Identify which cell holds the provided text, then report its [x, y] central coordinate. 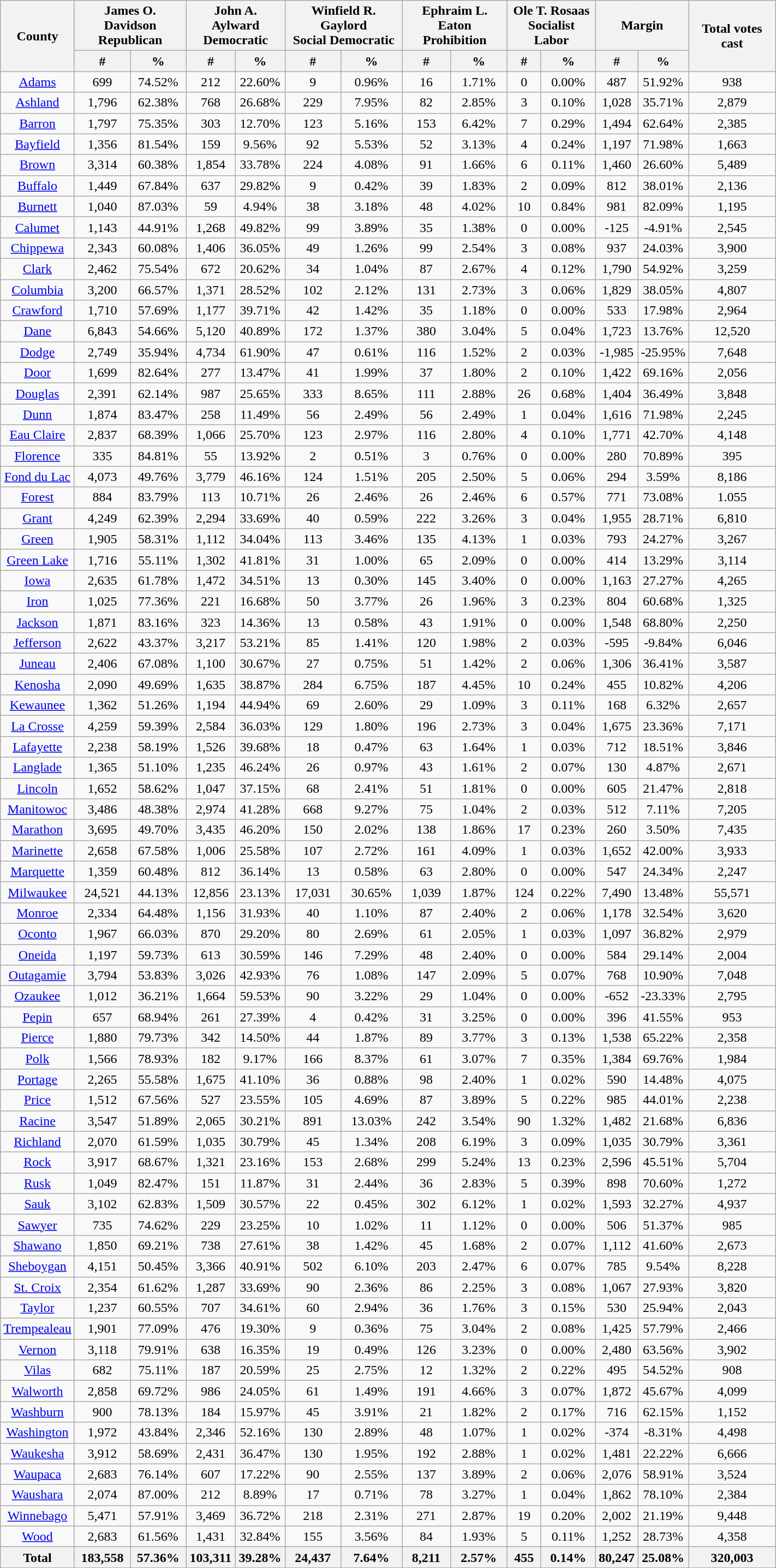
60.48% [158, 871]
506 [617, 1225]
4.66% [479, 1391]
2,406 [102, 664]
1,156 [211, 913]
2.57% [479, 1557]
4,099 [732, 1391]
59 [211, 206]
79.73% [158, 1038]
27 [313, 664]
1,177 [211, 311]
3.23% [479, 1350]
3,114 [732, 560]
55.11% [158, 560]
1.95% [371, 1453]
16 [426, 82]
1,449 [102, 186]
Winnebago [37, 1516]
4,937 [732, 1204]
3.22% [371, 996]
0.13% [569, 1038]
7,205 [732, 809]
7,048 [732, 976]
682 [102, 1370]
120 [426, 643]
41.10% [260, 1079]
8.89% [260, 1495]
77.36% [158, 601]
103,311 [211, 1557]
76 [313, 976]
2,136 [732, 186]
1,422 [617, 373]
502 [313, 1266]
41.55% [664, 1017]
69.76% [664, 1059]
62.39% [158, 518]
716 [617, 1412]
1,796 [102, 103]
2,879 [732, 103]
25 [313, 1370]
29.14% [664, 955]
2,384 [732, 1495]
1,482 [617, 1121]
Chippewa [37, 248]
33.78% [260, 165]
70.89% [664, 456]
4,259 [102, 726]
3,933 [732, 851]
62.64% [664, 123]
Kenosha [37, 685]
9.54% [664, 1266]
Marathon [37, 830]
Racine [37, 1121]
2,974 [211, 809]
6,810 [732, 518]
51.10% [158, 768]
41 [313, 373]
3.18% [371, 206]
2,070 [102, 1142]
2,056 [732, 373]
22.60% [260, 82]
80,247 [617, 1557]
1,195 [732, 206]
57.69% [158, 311]
39.68% [260, 747]
68.94% [158, 1017]
1,194 [211, 705]
530 [617, 1308]
Jefferson [37, 643]
65 [426, 560]
La Crosse [37, 726]
64.48% [158, 913]
44 [313, 1038]
Iron [37, 601]
3,900 [732, 248]
8,186 [732, 477]
1,012 [102, 996]
3,547 [102, 1121]
0.76% [479, 456]
1,512 [102, 1100]
35.71% [664, 103]
1,663 [732, 144]
672 [211, 269]
2,004 [732, 955]
260 [617, 830]
13.47% [260, 373]
Oneida [37, 955]
52.16% [260, 1433]
2,346 [211, 1433]
4,498 [732, 1433]
3,026 [211, 976]
82.64% [158, 373]
Jackson [37, 622]
10.90% [664, 976]
County [37, 36]
3,259 [732, 269]
Marquette [37, 871]
2,584 [211, 726]
2,837 [102, 435]
2.54% [479, 248]
1.64% [479, 747]
83.16% [158, 622]
735 [102, 1225]
168 [617, 705]
1,874 [102, 414]
0.96% [371, 82]
0.39% [569, 1183]
69 [313, 705]
7.29% [371, 955]
62.14% [158, 394]
2.97% [371, 435]
45.67% [664, 1391]
0.71% [371, 1495]
Fond du Lac [37, 477]
1.18% [479, 311]
3,912 [102, 1453]
84 [426, 1536]
3,848 [732, 394]
1,163 [617, 580]
0.68% [569, 394]
74.62% [158, 1225]
2,545 [732, 227]
6,046 [732, 643]
66.03% [158, 934]
1.76% [479, 1308]
Walworth [37, 1391]
183,558 [102, 1557]
3.26% [479, 518]
2,002 [617, 1516]
70.60% [664, 1183]
1.34% [371, 1142]
36.14% [260, 871]
21.19% [664, 1516]
1,862 [617, 1495]
67.56% [158, 1100]
1.26% [371, 248]
Forest [37, 497]
986 [211, 1391]
Calumet [37, 227]
62.15% [664, 1412]
1.02% [371, 1225]
80 [313, 934]
51.92% [664, 82]
6.75% [371, 685]
138 [426, 830]
2.36% [371, 1287]
Wood [37, 1536]
24.05% [260, 1391]
1,143 [102, 227]
1,025 [102, 601]
738 [211, 1245]
Lincoln [37, 788]
4.13% [479, 539]
45.51% [664, 1162]
271 [426, 1516]
0.15% [569, 1308]
1,526 [211, 747]
2.05% [479, 934]
0.75% [371, 664]
512 [617, 809]
5,471 [102, 1516]
78.13% [158, 1412]
28.71% [664, 518]
50 [313, 601]
1,566 [102, 1059]
14.50% [260, 1038]
870 [211, 934]
Door [37, 373]
771 [617, 497]
-1,985 [617, 352]
69.21% [158, 1245]
58.62% [158, 788]
3,118 [102, 1350]
242 [426, 1121]
320,003 [732, 1557]
75.54% [158, 269]
4.02% [479, 206]
1,635 [211, 685]
1,237 [102, 1308]
1.00% [371, 560]
2,265 [102, 1079]
13.03% [371, 1121]
4,075 [732, 1079]
36.72% [260, 1516]
Manitowoc [37, 809]
Oconto [37, 934]
584 [617, 955]
23.25% [260, 1225]
4,206 [732, 685]
2,354 [102, 1287]
1,880 [102, 1038]
83.47% [158, 414]
3,779 [211, 477]
46.16% [260, 477]
91 [426, 165]
3,486 [102, 809]
Milwaukee [37, 892]
2,622 [102, 643]
1,664 [211, 996]
-23.33% [664, 996]
-374 [617, 1433]
657 [102, 1017]
1,850 [102, 1245]
3,366 [211, 1266]
1,548 [617, 622]
2,480 [617, 1350]
135 [426, 539]
1,252 [617, 1536]
1,325 [732, 601]
707 [211, 1308]
Margin [642, 26]
2,391 [102, 394]
Crawford [37, 311]
60 [313, 1308]
699 [102, 82]
2,964 [732, 311]
1.09% [479, 705]
Dunn [37, 414]
1,321 [211, 1162]
32.27% [664, 1204]
547 [617, 871]
953 [732, 1017]
54.52% [664, 1370]
11.87% [260, 1183]
41.60% [664, 1245]
323 [211, 622]
Shawano [37, 1245]
19.30% [260, 1329]
59.39% [158, 726]
4,151 [102, 1266]
2.67% [479, 269]
40.91% [260, 1266]
29.20% [260, 934]
4,358 [732, 1536]
1,356 [102, 144]
Douglas [37, 394]
36.47% [260, 1453]
75.11% [158, 1370]
0.97% [371, 768]
7,648 [732, 352]
937 [617, 248]
87.00% [158, 1495]
380 [426, 331]
16.35% [260, 1350]
11.49% [260, 414]
533 [617, 311]
137 [426, 1474]
1,494 [617, 123]
590 [617, 1079]
23.36% [664, 726]
2,658 [102, 851]
49.70% [158, 830]
55,571 [732, 892]
4,073 [102, 477]
Green Lake [37, 560]
1,425 [617, 1329]
1,384 [617, 1059]
987 [211, 394]
6.10% [371, 1266]
2,431 [211, 1453]
1,967 [102, 934]
4,148 [732, 435]
277 [211, 373]
1.96% [479, 601]
3,902 [732, 1350]
54.92% [664, 269]
2,979 [732, 934]
1.93% [479, 1536]
1.83% [479, 186]
1.82% [479, 1412]
44.01% [664, 1100]
3,200 [102, 290]
2.83% [479, 1183]
Florence [37, 456]
57.36% [158, 1557]
6.19% [479, 1142]
3,435 [211, 830]
43.37% [158, 643]
78 [426, 1495]
86 [426, 1287]
54.66% [158, 331]
13.92% [260, 456]
1,302 [211, 560]
1,306 [617, 664]
32.84% [260, 1536]
-652 [617, 996]
2,795 [732, 996]
208 [426, 1142]
7,435 [732, 830]
1,039 [426, 892]
10.71% [260, 497]
1,460 [617, 165]
87.03% [158, 206]
182 [211, 1059]
58.19% [158, 747]
5.53% [371, 144]
2,466 [732, 1329]
1,006 [211, 851]
30.67% [260, 664]
53.83% [158, 976]
261 [211, 1017]
Washburn [37, 1412]
59.73% [158, 955]
2,076 [617, 1474]
27.61% [260, 1245]
5,120 [211, 331]
0.57% [569, 497]
192 [426, 1453]
42.70% [664, 435]
44.91% [158, 227]
Polk [37, 1059]
0.45% [371, 1204]
4.69% [371, 1100]
2,294 [211, 518]
20.62% [260, 269]
Waukesha [37, 1453]
335 [102, 456]
1,028 [617, 103]
60.55% [158, 1308]
34.51% [260, 580]
-125 [617, 227]
25.70% [260, 435]
37.15% [260, 788]
Adams [37, 82]
77.09% [158, 1329]
1,066 [211, 435]
105 [313, 1100]
7.64% [371, 1557]
68.67% [158, 1162]
Price [37, 1100]
2,385 [732, 123]
3,267 [732, 539]
2.68% [371, 1162]
1,235 [211, 768]
4.08% [371, 165]
1.71% [479, 82]
49.82% [260, 227]
3,846 [732, 747]
Barron [37, 123]
7,490 [617, 892]
1,854 [211, 165]
527 [211, 1100]
Portage [37, 1079]
16.68% [260, 601]
155 [313, 1536]
2,343 [102, 248]
51.89% [158, 1121]
6,666 [732, 1453]
Lafayette [37, 747]
126 [426, 1350]
3,469 [211, 1516]
1.61% [479, 768]
42 [313, 311]
161 [426, 851]
63.56% [664, 1350]
Bayfield [37, 144]
884 [102, 497]
Ashland [37, 103]
12,520 [732, 331]
1,593 [617, 1204]
4.45% [479, 685]
908 [732, 1370]
30.65% [371, 892]
6.42% [479, 123]
58.91% [664, 1474]
3,620 [732, 913]
4.94% [260, 206]
23.13% [260, 892]
1.07% [479, 1433]
487 [617, 82]
8,228 [732, 1266]
Monroe [37, 913]
23.55% [260, 1100]
3,524 [732, 1474]
5.24% [479, 1162]
1,100 [211, 664]
Langlade [37, 768]
2.75% [371, 1370]
37 [426, 373]
25.65% [260, 394]
6,836 [732, 1121]
3,695 [102, 830]
12.70% [260, 123]
39.28% [260, 1557]
1.055 [732, 497]
68.80% [664, 622]
60.08% [158, 248]
607 [211, 1474]
1,871 [102, 622]
1.37% [371, 331]
2,247 [732, 871]
35.94% [158, 352]
6,843 [102, 331]
Grant [37, 518]
Pepin [37, 1017]
222 [426, 518]
3.50% [664, 830]
495 [617, 1370]
1,404 [617, 394]
3.27% [479, 1495]
0.47% [371, 747]
224 [313, 165]
44.13% [158, 892]
28.73% [664, 1536]
1,481 [617, 1453]
302 [426, 1204]
145 [426, 580]
40.89% [260, 331]
13.29% [664, 560]
Vilas [37, 1370]
68.39% [158, 435]
57.79% [664, 1329]
3.07% [479, 1059]
11 [426, 1225]
46.24% [260, 768]
26.68% [260, 103]
8,211 [426, 1557]
48.38% [158, 809]
2.41% [371, 788]
1.99% [371, 373]
Sawyer [37, 1225]
Waushara [37, 1495]
21 [426, 1412]
18.51% [664, 747]
1,901 [102, 1329]
Winfield R. GaylordSocial Democratic [344, 26]
65.22% [664, 1038]
3,587 [732, 664]
476 [211, 1329]
38.05% [664, 290]
2.31% [371, 1516]
0.20% [569, 1516]
1,268 [211, 227]
Taylor [37, 1308]
1,797 [102, 123]
1.52% [479, 352]
44.94% [260, 705]
14.36% [260, 622]
Sheboygan [37, 1266]
1,067 [617, 1287]
36.21% [158, 996]
2.72% [371, 851]
1.10% [371, 913]
0.59% [371, 518]
36.49% [664, 394]
159 [211, 144]
2.85% [479, 103]
4,807 [732, 290]
2.94% [371, 1308]
81.54% [158, 144]
21.68% [664, 1121]
1.08% [371, 976]
5,704 [732, 1162]
203 [426, 1266]
638 [211, 1350]
2,635 [102, 580]
668 [313, 809]
27.27% [664, 580]
3,217 [211, 643]
2.55% [371, 1474]
605 [617, 788]
23.16% [260, 1162]
0.35% [569, 1059]
938 [732, 82]
30.57% [260, 1204]
258 [211, 414]
29.82% [260, 186]
9,448 [732, 1516]
27.39% [260, 1017]
39 [426, 186]
166 [313, 1059]
67.08% [158, 664]
3.46% [371, 539]
3.56% [371, 1536]
12,856 [211, 892]
2,043 [732, 1308]
78.10% [664, 1495]
1.49% [371, 1391]
-4.91% [664, 227]
1,905 [102, 539]
1,716 [102, 560]
61.59% [158, 1142]
74.52% [158, 82]
2,250 [732, 622]
43.84% [158, 1433]
58.31% [158, 539]
1,097 [617, 934]
76.14% [158, 1474]
79.91% [158, 1350]
41.28% [260, 809]
1,040 [102, 206]
1,049 [102, 1183]
2.50% [479, 477]
24.27% [664, 539]
107 [313, 851]
1.66% [479, 165]
3,794 [102, 976]
1,723 [617, 331]
St. Croix [37, 1287]
83.79% [158, 497]
1,371 [211, 290]
0.61% [371, 352]
52 [426, 144]
0.36% [371, 1329]
69.72% [158, 1391]
333 [313, 394]
7.95% [371, 103]
1.86% [479, 830]
3.25% [479, 1017]
62.83% [158, 1204]
150 [313, 830]
146 [313, 955]
3,820 [732, 1287]
Waupaca [37, 1474]
0.29% [569, 123]
69.16% [664, 373]
20.59% [260, 1370]
89 [426, 1038]
1,984 [732, 1059]
Total votes cast [732, 36]
Burnett [37, 206]
1,955 [617, 518]
5.16% [371, 123]
111 [426, 394]
793 [617, 539]
Dane [37, 331]
4,249 [102, 518]
62.38% [158, 103]
1.41% [371, 643]
1,365 [102, 768]
2,657 [732, 705]
1.38% [479, 227]
414 [617, 560]
41.81% [260, 560]
3,917 [102, 1162]
5,489 [732, 165]
1,472 [211, 580]
4,265 [732, 580]
92 [313, 144]
3.13% [479, 144]
8.65% [371, 394]
55 [211, 456]
49.69% [158, 685]
294 [617, 477]
1,972 [102, 1433]
Sauk [37, 1204]
25.08% [664, 1557]
1.91% [479, 622]
34.61% [260, 1308]
3,361 [732, 1142]
14.48% [664, 1079]
1,406 [211, 248]
Washington [37, 1433]
7.11% [664, 809]
68 [313, 788]
50.45% [158, 1266]
1.81% [479, 788]
1,710 [102, 311]
2,671 [732, 768]
9.56% [260, 144]
-9.84% [664, 643]
299 [426, 1162]
24.03% [664, 248]
981 [617, 206]
-595 [617, 643]
67.58% [158, 851]
1,790 [617, 269]
8.37% [371, 1059]
2,749 [102, 352]
804 [617, 601]
61.90% [260, 352]
205 [426, 477]
712 [617, 747]
17.98% [664, 311]
102 [313, 290]
900 [102, 1412]
13.76% [664, 331]
27.93% [664, 1287]
1.98% [479, 643]
61.56% [158, 1536]
Pierce [37, 1038]
Clark [37, 269]
30.59% [260, 955]
2,462 [102, 269]
Iowa [37, 580]
184 [211, 1412]
53.21% [260, 643]
22.22% [664, 1453]
785 [617, 1266]
67.84% [158, 186]
280 [617, 456]
1,362 [102, 705]
342 [211, 1038]
891 [313, 1121]
4,734 [211, 352]
30.21% [260, 1121]
3.59% [664, 477]
1,152 [732, 1412]
34 [313, 269]
1,699 [102, 373]
2.25% [479, 1287]
-8.31% [664, 1433]
0.12% [569, 269]
2.69% [371, 934]
22 [313, 1204]
2.02% [371, 830]
Eau Claire [37, 435]
303 [211, 123]
60.68% [664, 601]
82.47% [158, 1183]
17.22% [260, 1474]
49.76% [158, 477]
1,538 [617, 1038]
James O. DavidsonRepublican [130, 26]
38.01% [664, 186]
6.32% [664, 705]
17,031 [313, 892]
12 [426, 1370]
25.94% [664, 1308]
218 [313, 1516]
60.38% [158, 165]
24,521 [102, 892]
9.17% [260, 1059]
2,245 [732, 414]
58.69% [158, 1453]
Brown [37, 165]
0.84% [569, 206]
2,090 [102, 685]
36.05% [260, 248]
3.91% [371, 1412]
Marinette [37, 851]
59.53% [260, 996]
1,178 [617, 913]
1.68% [479, 1245]
2,858 [102, 1391]
Trempealeau [37, 1329]
Ephraim L. EatonProhibition [455, 26]
73.08% [664, 497]
131 [426, 290]
32.54% [664, 913]
3,314 [102, 165]
0.17% [569, 1412]
196 [426, 726]
1,431 [211, 1536]
75.35% [158, 123]
1,287 [211, 1287]
9.27% [371, 809]
2,065 [211, 1121]
28.52% [260, 290]
Total [37, 1557]
Rock [37, 1162]
2.87% [479, 1516]
57.91% [158, 1516]
47 [313, 352]
61.62% [158, 1287]
6.12% [479, 1204]
1.12% [479, 1225]
61.78% [158, 580]
Juneau [37, 664]
Vernon [37, 1350]
84.81% [158, 456]
191 [426, 1391]
3.40% [479, 580]
396 [617, 1017]
2,818 [732, 788]
2.47% [479, 1266]
1,272 [732, 1183]
0.51% [371, 456]
172 [313, 331]
Green [37, 539]
42.00% [664, 851]
2,596 [617, 1162]
46.20% [260, 830]
24,437 [313, 1557]
898 [617, 1183]
36.03% [260, 726]
Dodge [37, 352]
38.87% [260, 685]
Columbia [37, 290]
13.48% [664, 892]
21.47% [664, 788]
Buffalo [37, 186]
0.14% [569, 1557]
284 [313, 685]
2,358 [732, 1038]
82.09% [664, 206]
395 [732, 456]
24.34% [664, 871]
3.54% [479, 1121]
55.58% [158, 1079]
4.87% [664, 768]
1,359 [102, 871]
98 [426, 1079]
147 [426, 976]
1,872 [617, 1391]
85 [313, 643]
John A. AylwardDemocratic [236, 26]
34.04% [260, 539]
1,509 [211, 1204]
36.82% [664, 934]
0.30% [371, 580]
Richland [37, 1142]
1,771 [617, 435]
129 [313, 726]
Outagamie [37, 976]
0.49% [371, 1350]
42.93% [260, 976]
25.58% [260, 851]
1.51% [371, 477]
Kewaunee [37, 705]
10.82% [664, 685]
66.57% [158, 290]
613 [211, 955]
4.09% [479, 851]
31.93% [260, 913]
51.26% [158, 705]
78.93% [158, 1059]
221 [211, 601]
3,102 [102, 1204]
2,673 [732, 1245]
7,171 [732, 726]
49 [313, 248]
1,829 [617, 290]
39.71% [260, 311]
Rusk [37, 1183]
15.97% [260, 1412]
2,074 [102, 1495]
151 [211, 1183]
2.44% [371, 1183]
2.60% [371, 705]
36.41% [664, 664]
-25.95% [664, 352]
Ole T. RosaasSocialist Labor [552, 26]
2,334 [102, 913]
18 [313, 747]
1,047 [211, 788]
637 [211, 186]
51.37% [664, 1225]
2.12% [371, 290]
2.89% [371, 1433]
Ozaukee [37, 996]
0.88% [371, 1079]
1,616 [617, 414]
82 [426, 103]
26.60% [664, 165]
